Locate the cell with the specified text and output its [x, y] center coordinate. 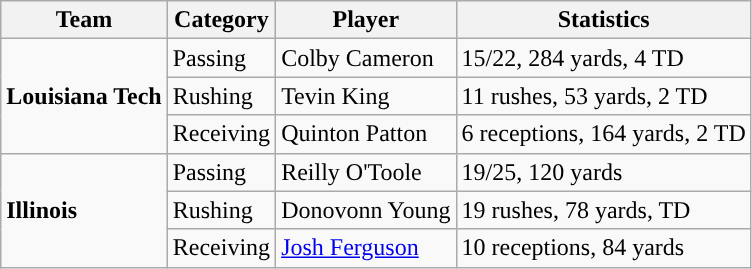
Louisiana Tech [84, 96]
11 rushes, 53 yards, 2 TD [604, 96]
15/22, 284 yards, 4 TD [604, 58]
Tevin King [366, 96]
Donovonn Young [366, 210]
Colby Cameron [366, 58]
Player [366, 20]
Statistics [604, 20]
Illinois [84, 210]
Josh Ferguson [366, 248]
Category [221, 20]
Quinton Patton [366, 134]
19 rushes, 78 yards, TD [604, 210]
6 receptions, 164 yards, 2 TD [604, 134]
19/25, 120 yards [604, 172]
Team [84, 20]
10 receptions, 84 yards [604, 248]
Reilly O'Toole [366, 172]
